Pinpoint the cell where the given text exists, returning its [X, Y] midpoint coordinate. 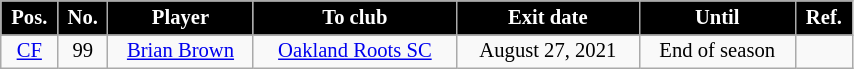
Brian Brown [181, 51]
No. [83, 17]
August 27, 2021 [548, 51]
CF [30, 51]
Exit date [548, 17]
Oakland Roots SC [354, 51]
Player [181, 17]
To club [354, 17]
End of season [717, 51]
Ref. [824, 17]
Pos. [30, 17]
99 [83, 51]
Until [717, 17]
